Extract the (X, Y) coordinate from the center of the cell holding the provided text.  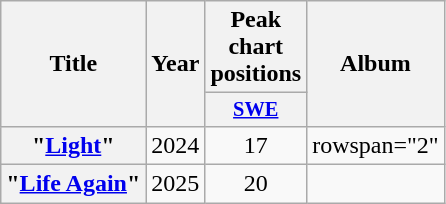
SWE (256, 110)
"Life Again" (74, 184)
Peak chart positions (256, 47)
17 (256, 145)
Title (74, 64)
Year (176, 64)
"Light" (74, 145)
Album (376, 64)
2024 (176, 145)
20 (256, 184)
rowspan="2" (376, 145)
2025 (176, 184)
